From the cell containing the given text, extract its center point as (x, y) coordinate. 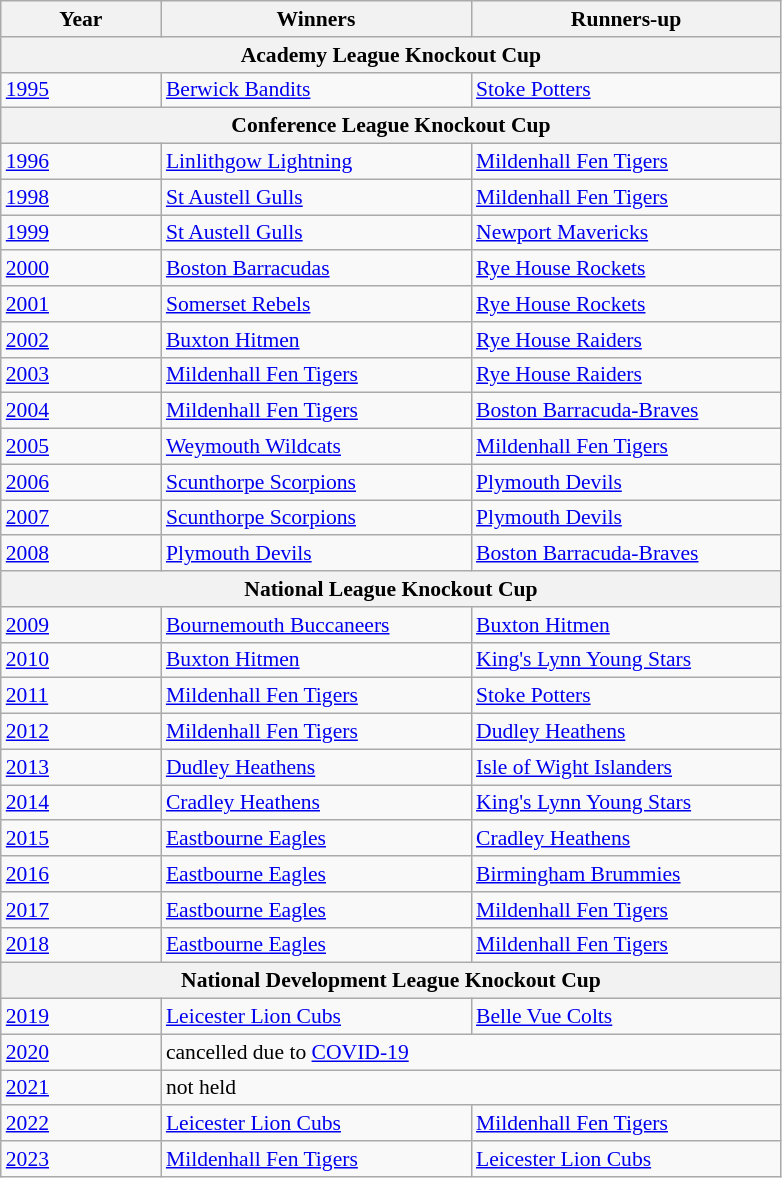
2008 (81, 554)
2023 (81, 1159)
2016 (81, 874)
2018 (81, 945)
2006 (81, 482)
1995 (81, 90)
not held (471, 1088)
2010 (81, 660)
Year (81, 19)
2002 (81, 340)
Winners (316, 19)
Linlithgow Lightning (316, 162)
Conference League Knockout Cup (391, 126)
2005 (81, 447)
National League Knockout Cup (391, 589)
Academy League Knockout Cup (391, 55)
2000 (81, 269)
Bournemouth Buccaneers (316, 625)
2014 (81, 803)
2022 (81, 1124)
1998 (81, 197)
2019 (81, 1017)
2013 (81, 767)
Birmingham Brummies (626, 874)
Runners-up (626, 19)
National Development League Knockout Cup (391, 981)
Isle of Wight Islanders (626, 767)
Berwick Bandits (316, 90)
cancelled due to COVID-19 (471, 1052)
Belle Vue Colts (626, 1017)
1996 (81, 162)
2003 (81, 375)
2001 (81, 304)
Weymouth Wildcats (316, 447)
2004 (81, 411)
2007 (81, 518)
2017 (81, 910)
2011 (81, 696)
2015 (81, 839)
2020 (81, 1052)
2009 (81, 625)
Somerset Rebels (316, 304)
2012 (81, 732)
1999 (81, 233)
Boston Barracudas (316, 269)
2021 (81, 1088)
Newport Mavericks (626, 233)
